From the cell containing the given text, extract its center point as (x, y) coordinate. 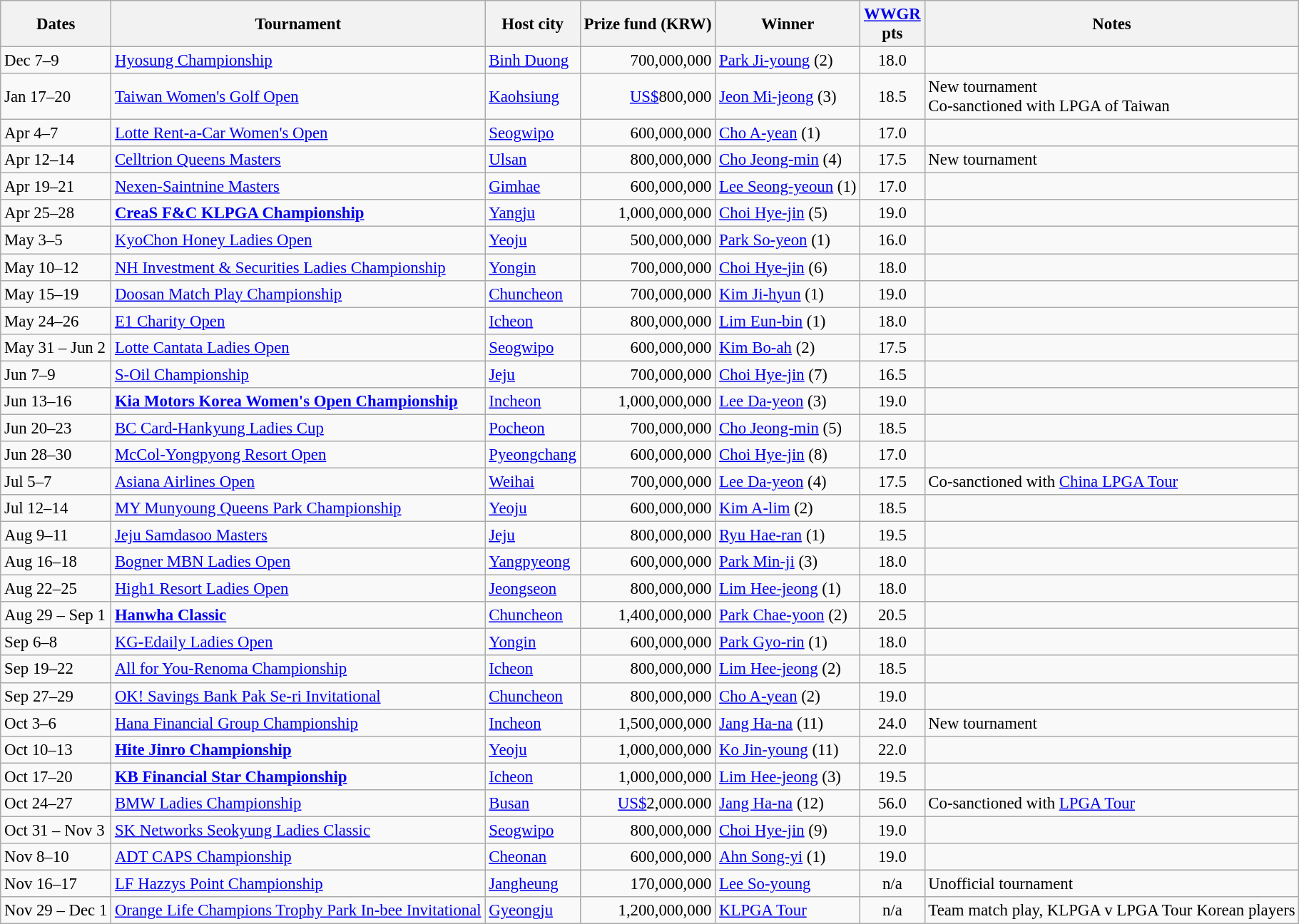
Co-sanctioned with LPGA Tour (1111, 804)
Nov 16–17 (56, 883)
Jeon Mi-jeong (3) (788, 97)
Winner (788, 24)
Doosan Match Play Championship (298, 294)
Orange Life Champions Trophy Park In-bee Invitational (298, 910)
Celltrion Queens Masters (298, 160)
BMW Ladies Championship (298, 804)
Choi Hye-jin (6) (788, 267)
Weihai (532, 481)
Jun 13–16 (56, 401)
Unofficial tournament (1111, 883)
24.0 (892, 723)
Nov 8–10 (56, 857)
May 31 – Jun 2 (56, 347)
Bogner MBN Ladies Open (298, 562)
Ahn Song-yi (1) (788, 857)
Jun 20–23 (56, 428)
500,000,000 (648, 240)
Yangju (532, 213)
56.0 (892, 804)
1,500,000,000 (648, 723)
E1 Charity Open (298, 321)
Lee Da-yeon (3) (788, 401)
S-Oil Championship (298, 374)
Lim Eun-bin (1) (788, 321)
BC Card-Hankyung Ladies Cup (298, 428)
1,200,000,000 (648, 910)
All for You-Renoma Championship (298, 669)
Nexen-Saintnine Masters (298, 187)
Hyosung Championship (298, 61)
Ulsan (532, 160)
Busan (532, 804)
Ko Jin-young (11) (788, 749)
US$800,000 (648, 97)
Jang Ha-na (11) (788, 723)
Prize fund (KRW) (648, 24)
Choi Hye-jin (7) (788, 374)
WWGRpts (892, 24)
Yangpyeong (532, 562)
Jun 28–30 (56, 455)
KG-Edaily Ladies Open (298, 642)
Cho Jeong-min (4) (788, 160)
Lim Hee-jeong (2) (788, 669)
Jeongseon (532, 589)
Asiana Airlines Open (298, 481)
Aug 22–25 (56, 589)
Aug 16–18 (56, 562)
Pyeongchang (532, 455)
Lotte Cantata Ladies Open (298, 347)
22.0 (892, 749)
Kaohsiung (532, 97)
Lee Seong-yeoun (1) (788, 187)
Kim Ji-hyun (1) (788, 294)
Tournament (298, 24)
170,000,000 (648, 883)
SK Networks Seokyung Ladies Classic (298, 830)
May 10–12 (56, 267)
Jun 7–9 (56, 374)
CreaS F&C KLPGA Championship (298, 213)
Kia Motors Korea Women's Open Championship (298, 401)
Aug 29 – Sep 1 (56, 615)
High1 Resort Ladies Open (298, 589)
Choi Hye-jin (9) (788, 830)
Oct 31 – Nov 3 (56, 830)
Lee So-young (788, 883)
Apr 4–7 (56, 133)
Lotte Rent-a-Car Women's Open (298, 133)
Hana Financial Group Championship (298, 723)
Host city (532, 24)
Jang Ha-na (12) (788, 804)
Jul 5–7 (56, 481)
Jangheung (532, 883)
Dec 7–9 (56, 61)
Aug 9–11 (56, 535)
Sep 19–22 (56, 669)
Sep 27–29 (56, 696)
Hite Jinro Championship (298, 749)
Kim A-lim (2) (788, 508)
Apr 12–14 (56, 160)
Cho A-yean (2) (788, 696)
Nov 29 – Dec 1 (56, 910)
Ryu Hae-ran (1) (788, 535)
Apr 25–28 (56, 213)
Choi Hye-jin (8) (788, 455)
Jeju Samdasoo Masters (298, 535)
Hanwha Classic (298, 615)
Binh Duong (532, 61)
Jan 17–20 (56, 97)
Park Gyo-rin (1) (788, 642)
Oct 17–20 (56, 776)
OK! Savings Bank Pak Se-ri Invitational (298, 696)
KyoChon Honey Ladies Open (298, 240)
ADT CAPS Championship (298, 857)
Choi Hye-jin (5) (788, 213)
KLPGA Tour (788, 910)
Lim Hee-jeong (1) (788, 589)
Cho Jeong-min (5) (788, 428)
Gyeongju (532, 910)
Park Min-ji (3) (788, 562)
20.5 (892, 615)
Gimhae (532, 187)
Jul 12–14 (56, 508)
NH Investment & Securities Ladies Championship (298, 267)
May 3–5 (56, 240)
Oct 24–27 (56, 804)
Co-sanctioned with China LPGA Tour (1111, 481)
Pocheon (532, 428)
Dates (56, 24)
Team match play, KLPGA v LPGA Tour Korean players (1111, 910)
May 15–19 (56, 294)
Taiwan Women's Golf Open (298, 97)
Park Chae-yoon (2) (788, 615)
Oct 3–6 (56, 723)
16.5 (892, 374)
Oct 10–13 (56, 749)
16.0 (892, 240)
New tournamentCo-sanctioned with LPGA of Taiwan (1111, 97)
US$2,000.000 (648, 804)
MY Munyoung Queens Park Championship (298, 508)
May 24–26 (56, 321)
McCol-Yongpyong Resort Open (298, 455)
Kim Bo-ah (2) (788, 347)
Park Ji-young (2) (788, 61)
KB Financial Star Championship (298, 776)
Cho A-yean (1) (788, 133)
Park So-yeon (1) (788, 240)
Apr 19–21 (56, 187)
Sep 6–8 (56, 642)
1,400,000,000 (648, 615)
LF Hazzys Point Championship (298, 883)
Notes (1111, 24)
Lee Da-yeon (4) (788, 481)
Lim Hee-jeong (3) (788, 776)
Cheonan (532, 857)
